Locate the cell with the specified text and output its [X, Y] center coordinate. 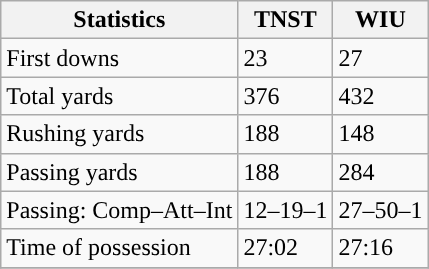
27:02 [286, 248]
27–50–1 [380, 210]
12–19–1 [286, 210]
27 [380, 58]
Time of possession [120, 248]
23 [286, 58]
WIU [380, 20]
Rushing yards [120, 134]
376 [286, 96]
Total yards [120, 96]
148 [380, 134]
27:16 [380, 248]
Passing: Comp–Att–Int [120, 210]
Passing yards [120, 172]
First downs [120, 58]
TNST [286, 20]
284 [380, 172]
Statistics [120, 20]
432 [380, 96]
